Provide the (x, y) coordinate of the cell's center where the given text is located.  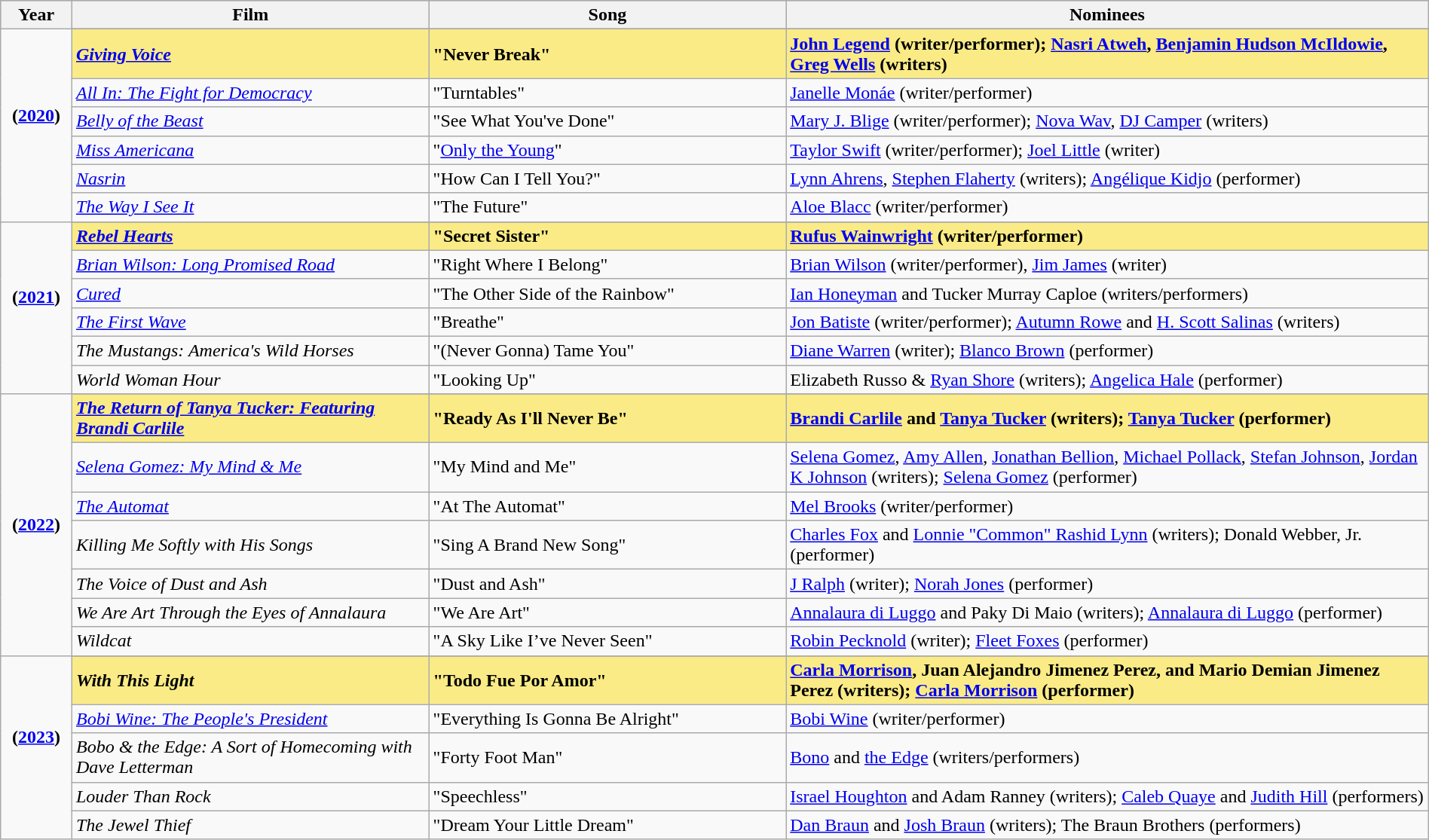
Carla Morrison, Juan Alejandro Jimenez Perez, and Mario Demian Jimenez Perez (writers); Carla Morrison (performer) (1108, 680)
Janelle Monáe (writer/performer) (1108, 93)
Aloe Blacc (writer/performer) (1108, 207)
Dan Braun and Josh Braun (writers); The Braun Brothers (performers) (1108, 825)
Jon Batiste (writer/performer); Autumn Rowe and H. Scott Salinas (writers) (1108, 322)
Selena Gomez: My Mind & Me (250, 467)
"Looking Up" (607, 379)
"Dream Your Little Dream" (607, 825)
"See What You've Done" (607, 121)
Film (250, 15)
J Ralph (writer); Norah Jones (performer) (1108, 584)
Cured (250, 293)
"Sing A Brand New Song" (607, 545)
Louder Than Rock (250, 796)
All In: The Fight for Democracy (250, 93)
Lynn Ahrens, Stephen Flaherty (writers); Angélique Kidjo (performer) (1108, 179)
John Legend (writer/performer); Nasri Atweh, Benjamin Hudson McIldowie, Greg Wells (writers) (1108, 54)
Belly of the Beast (250, 121)
Brian Wilson (writer/performer), Jim James (writer) (1108, 264)
"At The Automat" (607, 506)
World Woman Hour (250, 379)
Giving Voice (250, 54)
With This Light (250, 680)
(2021) (36, 307)
Selena Gomez, Amy Allen, Jonathan Bellion, Michael Pollack, Stefan Johnson, Jordan K Johnson (writers); Selena Gomez (performer) (1108, 467)
"(Never Gonna) Tame You" (607, 350)
"My Mind and Me" (607, 467)
"Only the Young" (607, 150)
Killing Me Softly with His Songs (250, 545)
"We Are Art" (607, 612)
We Are Art Through the Eyes of Annalaura (250, 612)
"Right Where I Belong" (607, 264)
"Turntables" (607, 93)
The Return of Tanya Tucker: Featuring Brandi Carlile (250, 419)
(2022) (36, 524)
Charles Fox and Lonnie "Common" Rashid Lynn (writers); Donald Webber, Jr. (performer) (1108, 545)
The Jewel Thief (250, 825)
Wildcat (250, 641)
The Mustangs: America's Wild Horses (250, 350)
Israel Houghton and Adam Ranney (writers); Caleb Quaye and Judith Hill (performers) (1108, 796)
Elizabeth Russo & Ryan Shore (writers); Angelica Hale (performer) (1108, 379)
The First Wave (250, 322)
"Ready As I'll Never Be" (607, 419)
Bobo & the Edge: A Sort of Homecoming with Dave Letterman (250, 758)
"A Sky Like I’ve Never Seen" (607, 641)
Bobi Wine (writer/performer) (1108, 719)
"The Other Side of the Rainbow" (607, 293)
Miss Americana (250, 150)
Nominees (1108, 15)
The Voice of Dust and Ash (250, 584)
"Forty Foot Man" (607, 758)
"Speechless" (607, 796)
Annalaura di Luggo and Paky Di Maio (writers); Annalaura di Luggo (performer) (1108, 612)
(2020) (36, 125)
"Secret Sister" (607, 236)
"Todo Fue Por Amor" (607, 680)
The Automat (250, 506)
"Dust and Ash" (607, 584)
Diane Warren (writer); Blanco Brown (performer) (1108, 350)
Nasrin (250, 179)
"The Future" (607, 207)
Year (36, 15)
Robin Pecknold (writer); Fleet Foxes (performer) (1108, 641)
"Breathe" (607, 322)
Taylor Swift (writer/performer); Joel Little (writer) (1108, 150)
Bono and the Edge (writers/performers) (1108, 758)
The Way I See It (250, 207)
Song (607, 15)
Mel Brooks (writer/performer) (1108, 506)
Rebel Hearts (250, 236)
Rufus Wainwright (writer/performer) (1108, 236)
Brandi Carlile and Tanya Tucker (writers); Tanya Tucker (performer) (1108, 419)
(2023) (36, 747)
Brian Wilson: Long Promised Road (250, 264)
Bobi Wine: The People's President (250, 719)
"Never Break" (607, 54)
Ian Honeyman and Tucker Murray Caploe (writers/performers) (1108, 293)
"Everything Is Gonna Be Alright" (607, 719)
Mary J. Blige (writer/performer); Nova Wav, DJ Camper (writers) (1108, 121)
"How Can I Tell You?" (607, 179)
